Search for the cell housing the specified text and yield its (X, Y) center coordinate. 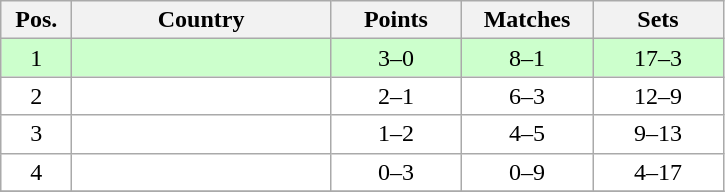
2 (36, 96)
4 (36, 172)
Pos. (36, 20)
Sets (658, 20)
9–13 (658, 134)
3–0 (396, 58)
0–3 (396, 172)
6–3 (526, 96)
Points (396, 20)
1–2 (396, 134)
4–5 (526, 134)
3 (36, 134)
Matches (526, 20)
17–3 (658, 58)
12–9 (658, 96)
Country (202, 20)
0–9 (526, 172)
8–1 (526, 58)
4–17 (658, 172)
1 (36, 58)
2–1 (396, 96)
